Find where the given text appears and provide that cell's center as (X, Y) coordinate. 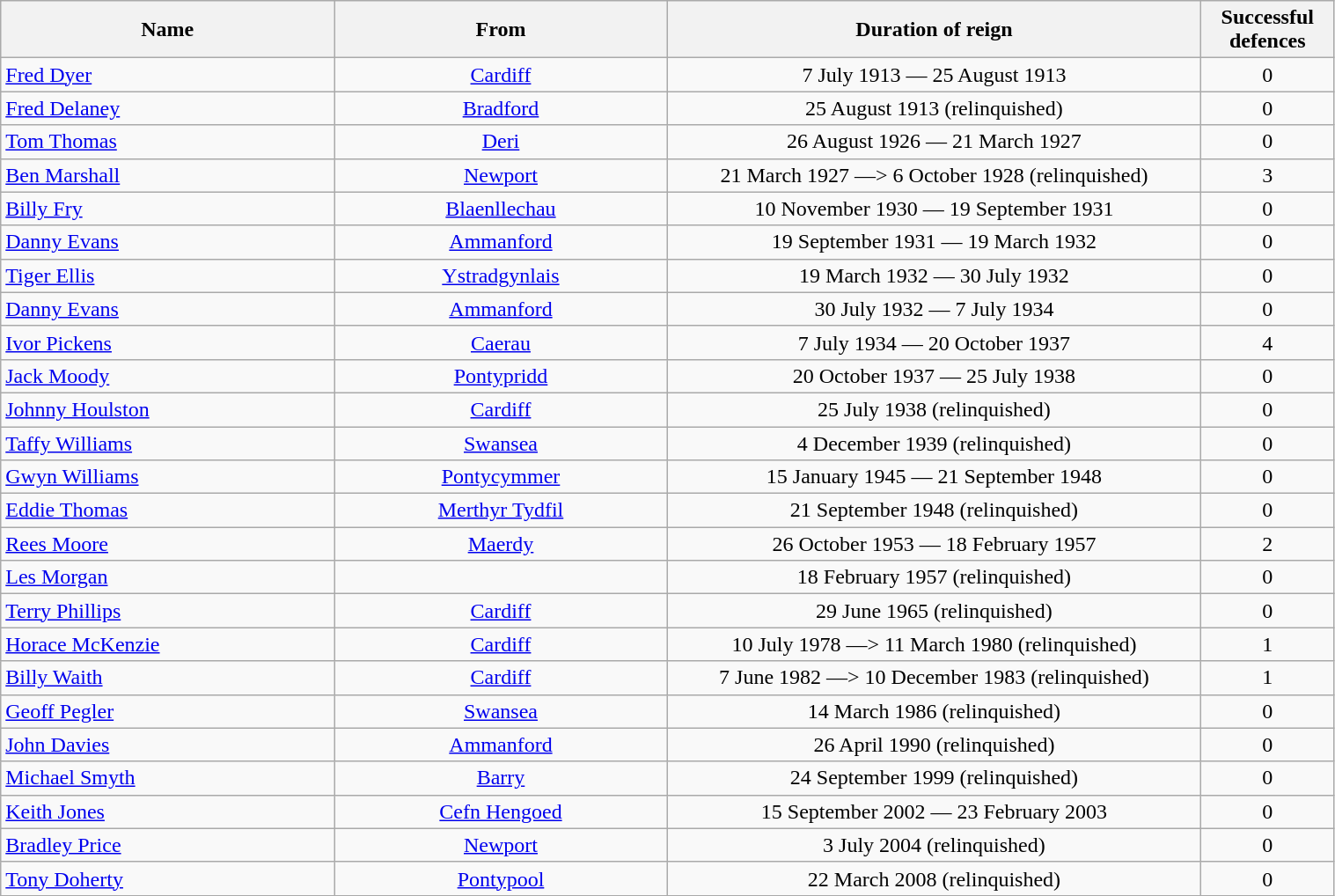
Pontypool (502, 878)
Billy Waith (167, 678)
Ben Marshall (167, 175)
21 March 1927 —> 6 October 1928 (relinquished) (934, 175)
18 February 1957 (relinquished) (934, 577)
Deri (502, 142)
10 July 1978 —> 11 March 1980 (relinquished) (934, 644)
Pontycymmer (502, 477)
Michael Smyth (167, 778)
Successful defences (1267, 30)
21 September 1948 (relinquished) (934, 510)
19 September 1931 — 19 March 1932 (934, 242)
26 April 1990 (relinquished) (934, 745)
29 June 1965 (relinquished) (934, 611)
Eddie Thomas (167, 510)
Jack Moody (167, 376)
4 December 1939 (relinquished) (934, 443)
Cefn Hengoed (502, 812)
Name (167, 30)
Keith Jones (167, 812)
3 July 2004 (relinquished) (934, 845)
Rees Moore (167, 544)
Tiger Ellis (167, 275)
7 July 1913 — 25 August 1913 (934, 75)
30 July 1932 — 7 July 1934 (934, 309)
Tom Thomas (167, 142)
Tony Doherty (167, 878)
Gwyn Williams (167, 477)
Johnny Houlston (167, 409)
Blaenllechau (502, 209)
Taffy Williams (167, 443)
Geoff Pegler (167, 711)
Ivor Pickens (167, 342)
25 July 1938 (relinquished) (934, 409)
Maerdy (502, 544)
Fred Dyer (167, 75)
25 August 1913 (relinquished) (934, 108)
From (502, 30)
7 June 1982 —> 10 December 1983 (relinquished) (934, 678)
John Davies (167, 745)
26 October 1953 — 18 February 1957 (934, 544)
4 (1267, 342)
7 July 1934 — 20 October 1937 (934, 342)
Billy Fry (167, 209)
10 November 1930 — 19 September 1931 (934, 209)
Merthyr Tydfil (502, 510)
Bradley Price (167, 845)
Les Morgan (167, 577)
Caerau (502, 342)
Ystradgynlais (502, 275)
3 (1267, 175)
Duration of reign (934, 30)
Terry Phillips (167, 611)
20 October 1937 — 25 July 1938 (934, 376)
15 January 1945 — 21 September 1948 (934, 477)
Pontypridd (502, 376)
24 September 1999 (relinquished) (934, 778)
Horace McKenzie (167, 644)
Bradford (502, 108)
19 March 1932 — 30 July 1932 (934, 275)
Barry (502, 778)
22 March 2008 (relinquished) (934, 878)
2 (1267, 544)
26 August 1926 — 21 March 1927 (934, 142)
14 March 1986 (relinquished) (934, 711)
15 September 2002 — 23 February 2003 (934, 812)
Fred Delaney (167, 108)
